Return [x, y] of the center of cell containing provided text 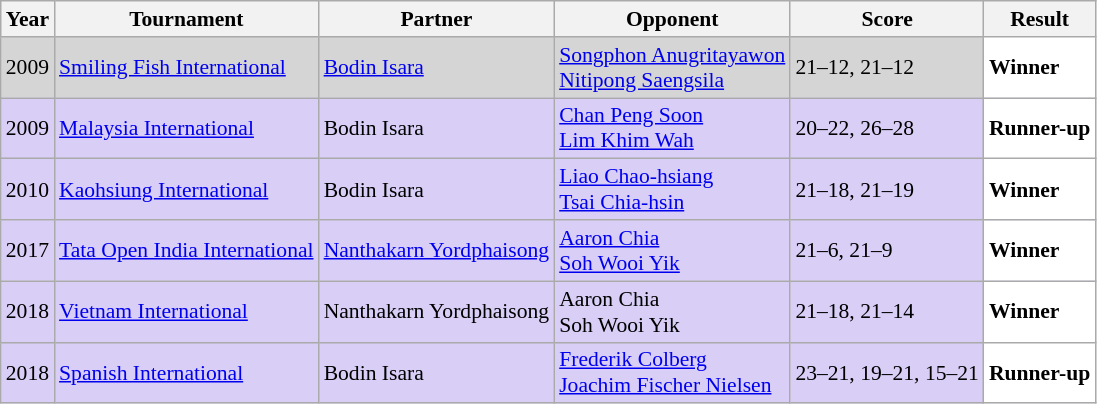
Tata Open India International [186, 250]
Score [887, 19]
Songphon Anugritayawon Nitipong Saengsila [672, 68]
21–6, 21–9 [887, 250]
Year [28, 19]
Liao Chao-hsiang Tsai Chia-hsin [672, 190]
Partner [437, 19]
23–21, 19–21, 15–21 [887, 372]
Chan Peng Soon Lim Khim Wah [672, 128]
Opponent [672, 19]
Result [1040, 19]
2017 [28, 250]
Vietnam International [186, 312]
2010 [28, 190]
Tournament [186, 19]
Kaohsiung International [186, 190]
21–12, 21–12 [887, 68]
Spanish International [186, 372]
Smiling Fish International [186, 68]
Frederik Colberg Joachim Fischer Nielsen [672, 372]
21–18, 21–19 [887, 190]
Malaysia International [186, 128]
20–22, 26–28 [887, 128]
21–18, 21–14 [887, 312]
